Output the (X, Y) coordinate of the center of the cell containing the given text.  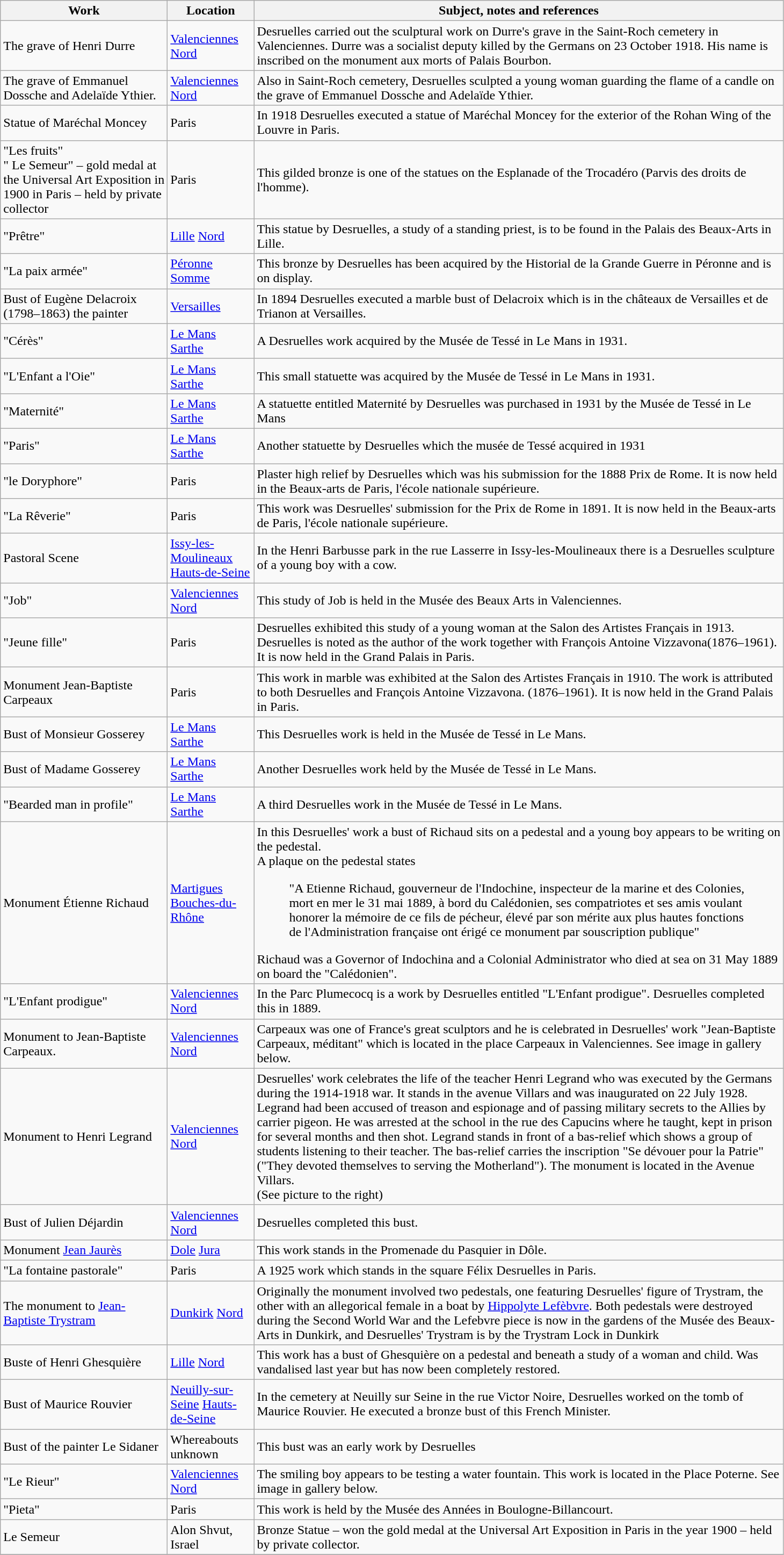
"La fontaine pastorale" (84, 1270)
"Jeune fille" (84, 643)
Le Semeur (84, 1537)
Statue of Maréchal Moncey (84, 123)
"La paix armée" (84, 271)
This bronze by Desruelles has been acquired by the Historial de la Grande Guerre in Péronne and is on display. (519, 271)
Versailles (210, 306)
Bust of the painter Le Sidaner (84, 1446)
In the Parc Plumecocq is a work by Desruelles entitled "L'Enfant prodigue". Desruelles completed this in 1889. (519, 1002)
Bust of Eugène Delacroix (1798–1863) the painter (84, 306)
This work is held by the Musée des Années in Boulogne-Billancourt. (519, 1509)
The grave of Henri Durre (84, 46)
"La Rêverie" (84, 516)
Bust of Julien Déjardin (84, 1222)
Dunkirk Nord (210, 1313)
Bust of Maurice Rouvier (84, 1405)
This Desruelles work is held in the Musée de Tessé in Le Mans. (519, 734)
Monument Jean-Baptiste Carpeaux (84, 692)
This small statuette was acquired by the Musée de Tessé in Le Mans in 1931. (519, 376)
Monument to Jean-Baptiste Carpeaux. (84, 1043)
In the Henri Barbusse park in the rue Lasserre in Issy-les-Moulineaux there is a Desruelles sculpture of a young boy with a cow. (519, 558)
Monument Jean Jaurès (84, 1250)
"L'Enfant prodigue" (84, 1002)
Monument Étienne Richaud (84, 903)
This work was Desruelles' submission for the Prix de Rome in 1891. It is now held in the Beaux-arts de Paris, l'école nationale supérieure. (519, 516)
Another statuette by Desruelles which the musée de Tessé acquired in 1931 (519, 446)
Bronze Statue – won the gold medal at the Universal Art Exposition in Paris in the year 1900 – held by private collector. (519, 1537)
Work (84, 11)
Monument to Henri Legrand (84, 1136)
"Job" (84, 601)
Bust of Madame Gosserey (84, 769)
"Pieta" (84, 1509)
Another Desruelles work held by the Musée de Tessé in Le Mans. (519, 769)
"Maternité" (84, 411)
Martigues Bouches-du-Rhône (210, 903)
This gilded bronze is one of the statues on the Esplanade of the Trocadéro (Parvis des droits de l'homme). (519, 179)
This study of Job is held in the Musée des Beaux Arts in Valenciennes. (519, 601)
Dole Jura (210, 1250)
A Desruelles work acquired by the Musée de Tessé in Le Mans in 1931. (519, 341)
Whereabouts unknown (210, 1446)
Issy-les-Moulineaux Hauts-de-Seine (210, 558)
Also in Saint-Roch cemetery, Desruelles sculpted a young woman guarding the flame of a candle on the grave of Emmanuel Dossche and Adelaïde Ythier. (519, 88)
The grave of Emmanuel Dossche and Adelaïde Ythier. (84, 88)
"Les fruits"" Le Semeur" – gold medal at the Universal Art Exposition in 1900 in Paris – held by private collector (84, 179)
The monument to Jean-Baptiste Trystram (84, 1313)
The smiling boy appears to be testing a water fountain. This work is located in the Place Poterne. See image in gallery below. (519, 1482)
A 1925 work which stands in the square Félix Desruelles in Paris. (519, 1270)
Pastoral Scene (84, 558)
Buste of Henri Ghesquière (84, 1363)
"Prêtre" (84, 236)
Location (210, 11)
In 1918 Desruelles executed a statue of Maréchal Moncey for the exterior of the Rohan Wing of the Louvre in Paris. (519, 123)
"Cérès" (84, 341)
This statue by Desruelles, a study of a standing priest, is to be found in the Palais des Beaux-Arts in Lille. (519, 236)
In 1894 Desruelles executed a marble bust of Delacroix which is in the châteaux de Versailles et de Trianon at Versailles. (519, 306)
"le Doryphore" (84, 480)
Péronne Somme (210, 271)
Neuilly-sur-Seine Hauts-de-Seine (210, 1405)
A third Desruelles work in the Musée de Tessé in Le Mans. (519, 804)
Subject, notes and references (519, 11)
Bust of Monsieur Gosserey (84, 734)
Alon Shvut, Israel (210, 1537)
A statuette entitled Maternité by Desruelles was purchased in 1931 by the Musée de Tessé in Le Mans (519, 411)
Desruelles completed this bust. (519, 1222)
This work stands in the Promenade du Pasquier in Dôle. (519, 1250)
"Paris" (84, 446)
This bust was an early work by Desruelles (519, 1446)
"Le Rieur" (84, 1482)
"Bearded man in profile" (84, 804)
"L'Enfant a l'Oie" (84, 376)
